Detect which cell encompasses the target text, then output its [x, y] center coordinate. 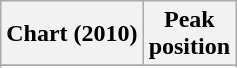
Peakposition [189, 34]
Chart (2010) [72, 34]
